Scan for the cell matching the given text and deliver its (X, Y) coordinate at center. 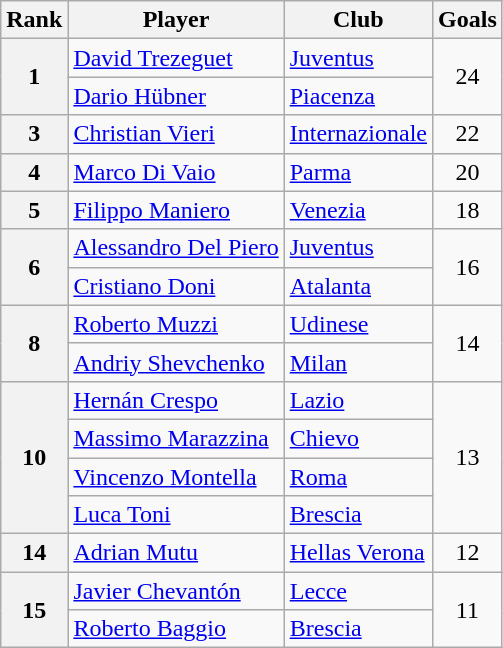
20 (468, 172)
24 (468, 77)
Roma (358, 477)
Dario Hübner (176, 96)
11 (468, 610)
Internazionale (358, 134)
Roberto Baggio (176, 629)
Atalanta (358, 286)
Christian Vieri (176, 134)
Goals (468, 20)
1 (34, 77)
Lecce (358, 591)
Filippo Maniero (176, 210)
5 (34, 210)
Roberto Muzzi (176, 324)
3 (34, 134)
Player (176, 20)
Hellas Verona (358, 553)
Udinese (358, 324)
Milan (358, 362)
Cristiano Doni (176, 286)
Lazio (358, 400)
16 (468, 267)
18 (468, 210)
Marco Di Vaio (176, 172)
Luca Toni (176, 515)
David Trezeguet (176, 58)
22 (468, 134)
Andriy Shevchenko (176, 362)
6 (34, 267)
8 (34, 343)
Chievo (358, 438)
13 (468, 457)
10 (34, 457)
Alessandro Del Piero (176, 248)
Piacenza (358, 96)
Adrian Mutu (176, 553)
Vincenzo Montella (176, 477)
Rank (34, 20)
Club (358, 20)
Massimo Marazzina (176, 438)
15 (34, 610)
Venezia (358, 210)
Parma (358, 172)
Javier Chevantón (176, 591)
4 (34, 172)
12 (468, 553)
Hernán Crespo (176, 400)
